Search for the cell housing the specified text and yield its (x, y) center coordinate. 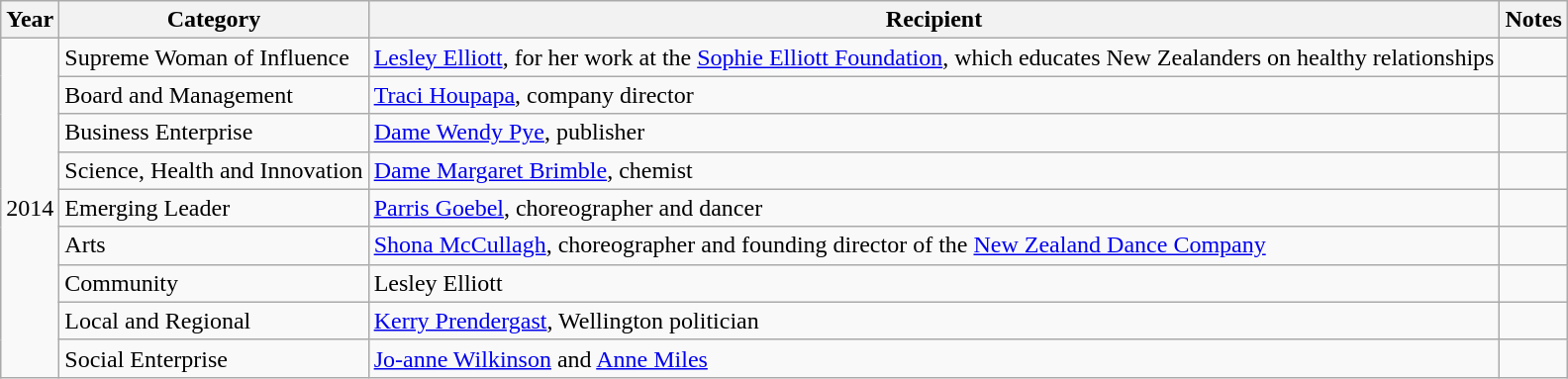
Parris Goebel, choreographer and dancer (934, 208)
Emerging Leader (214, 208)
Category (214, 20)
Lesley Elliott, for her work at the Sophie Elliott Foundation, which educates New Zealanders on healthy relationships (934, 57)
Lesley Elliott (934, 283)
Business Enterprise (214, 133)
Shona McCullagh, choreographer and founding director of the New Zealand Dance Company (934, 245)
Supreme Woman of Influence (214, 57)
Board and Management (214, 95)
Community (214, 283)
Dame Margaret Brimble, chemist (934, 170)
Notes (1533, 20)
Traci Houpapa, company director (934, 95)
Arts (214, 245)
Jo-anne Wilkinson and Anne Miles (934, 358)
Dame Wendy Pye, publisher (934, 133)
Recipient (934, 20)
2014 (30, 208)
Year (30, 20)
Local and Regional (214, 321)
Social Enterprise (214, 358)
Kerry Prendergast, Wellington politician (934, 321)
Science, Health and Innovation (214, 170)
